Locate the cell with the specified text and output its [X, Y] center coordinate. 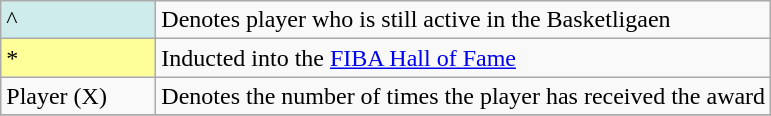
Denotes player who is still active in the Basketligaen [464, 20]
Denotes the number of times the player has received the award [464, 96]
^ [78, 20]
Inducted into the FIBA Hall of Fame [464, 58]
Player (X) [78, 96]
* [78, 58]
